Provide the (X, Y) coordinate of the cell's center where the given text is located.  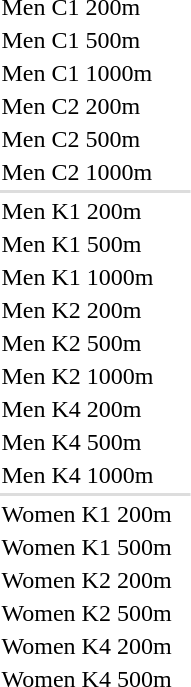
Men K4 200m (86, 409)
Men C1 500m (86, 40)
Men C2 1000m (86, 172)
Men C1 1000m (86, 73)
Men K4 1000m (86, 475)
Women K1 500m (86, 547)
Women K1 200m (86, 514)
Men C2 500m (86, 139)
Men K2 500m (86, 343)
Men K1 200m (86, 211)
Men K2 200m (86, 310)
Men K4 500m (86, 442)
Women K4 200m (86, 646)
Men K1 1000m (86, 277)
Men C2 200m (86, 106)
Women K2 200m (86, 580)
Men K2 1000m (86, 376)
Women K2 500m (86, 613)
Men K1 500m (86, 244)
